From the cell containing the given text, extract its center point as [X, Y] coordinate. 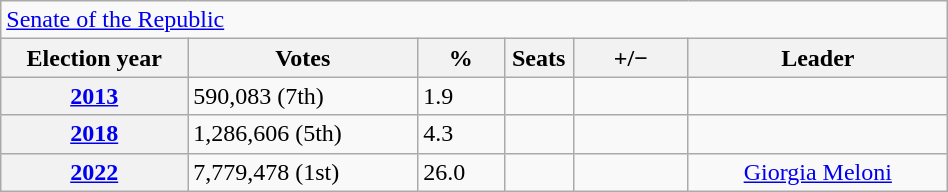
Leader [818, 58]
Votes [303, 58]
Seats [538, 58]
4.3 [461, 134]
2022 [94, 172]
590,083 (7th) [303, 96]
2018 [94, 134]
7,779,478 (1st) [303, 172]
26.0 [461, 172]
1.9 [461, 96]
Giorgia Meloni [818, 172]
Election year [94, 58]
2013 [94, 96]
1,286,606 (5th) [303, 134]
Senate of the Republic [474, 20]
+/− [630, 58]
% [461, 58]
